Capture the cell that displays the provided text and extract its [X, Y] central coordinate. 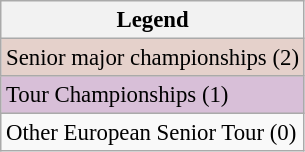
Other European Senior Tour (0) [153, 133]
Senior major championships (2) [153, 58]
Legend [153, 20]
Tour Championships (1) [153, 95]
